Capture the cell that displays the provided text and extract its [X, Y] central coordinate. 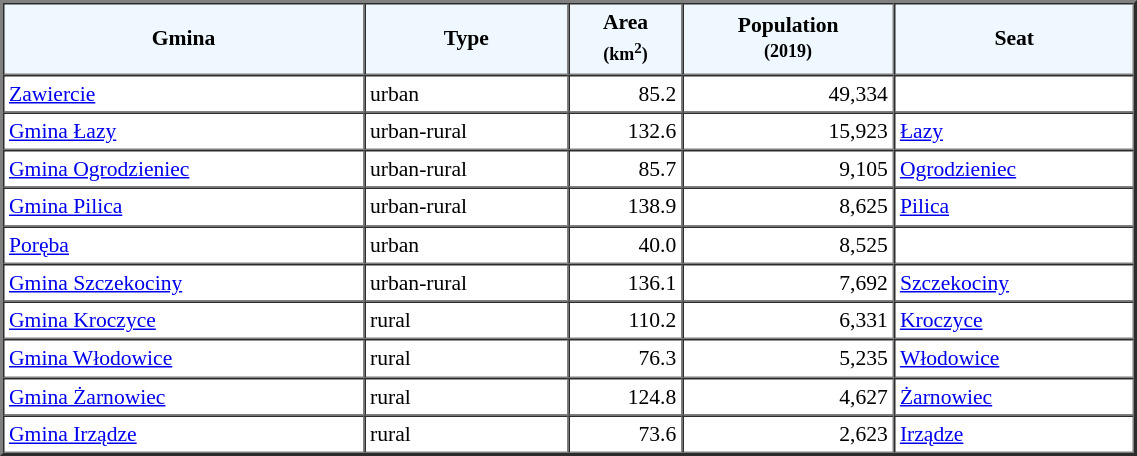
73.6 [626, 434]
Gmina Ogrodzieniec [184, 169]
8,525 [788, 245]
Poręba [184, 245]
Gmina Łazy [184, 131]
Gmina [184, 38]
124.8 [626, 396]
Kroczyce [1014, 321]
Gmina Pilica [184, 207]
Zawiercie [184, 93]
138.9 [626, 207]
8,625 [788, 207]
Włodowice [1014, 359]
Area(km2) [626, 38]
Żarnowiec [1014, 396]
5,235 [788, 359]
Gmina Szczekociny [184, 283]
Gmina Żarnowiec [184, 396]
85.2 [626, 93]
2,623 [788, 434]
Irządze [1014, 434]
15,923 [788, 131]
9,105 [788, 169]
Łazy [1014, 131]
Seat [1014, 38]
Type [466, 38]
136.1 [626, 283]
Gmina Irządze [184, 434]
Pilica [1014, 207]
6,331 [788, 321]
Ogrodzieniec [1014, 169]
Gmina Kroczyce [184, 321]
49,334 [788, 93]
4,627 [788, 396]
110.2 [626, 321]
7,692 [788, 283]
85.7 [626, 169]
Population(2019) [788, 38]
Szczekociny [1014, 283]
40.0 [626, 245]
132.6 [626, 131]
Gmina Włodowice [184, 359]
76.3 [626, 359]
